Search for the cell housing the specified text and yield its [x, y] center coordinate. 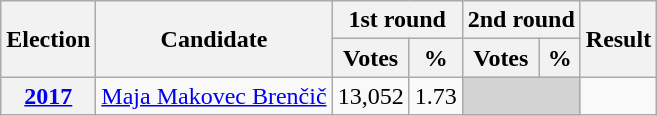
1st round [397, 20]
Candidate [214, 39]
2nd round [521, 20]
Maja Makovec Brenčič [214, 96]
13,052 [370, 96]
Result [618, 39]
2017 [48, 96]
Election [48, 39]
1.73 [436, 96]
